Find where the given text appears and provide that cell's center as [X, Y] coordinate. 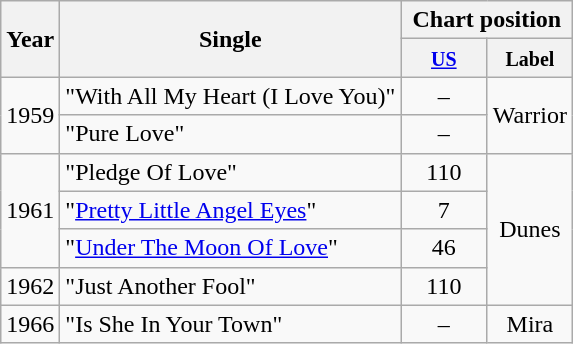
1959 [30, 115]
"Pure Love" [230, 134]
1962 [30, 286]
Mira [530, 324]
Year [30, 39]
"Under The Moon Of Love" [230, 248]
"Pretty Little Angel Eyes" [230, 210]
"With All My Heart (I Love You)" [230, 96]
Warrior [530, 115]
Chart position [487, 20]
US [444, 58]
1961 [30, 210]
"Pledge Of Love" [230, 172]
Dunes [530, 229]
Single [230, 39]
"Is She In Your Town" [230, 324]
Label [530, 58]
46 [444, 248]
"Just Another Fool" [230, 286]
7 [444, 210]
1966 [30, 324]
